Capture the cell that displays the provided text and extract its [x, y] central coordinate. 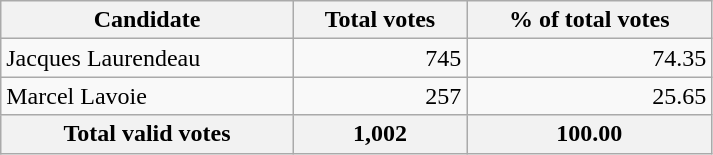
Total valid votes [147, 134]
Jacques Laurendeau [147, 58]
745 [380, 58]
257 [380, 96]
Marcel Lavoie [147, 96]
25.65 [590, 96]
74.35 [590, 58]
Candidate [147, 20]
100.00 [590, 134]
% of total votes [590, 20]
Total votes [380, 20]
1,002 [380, 134]
